Scan for the cell matching the given text and deliver its [x, y] coordinate at center. 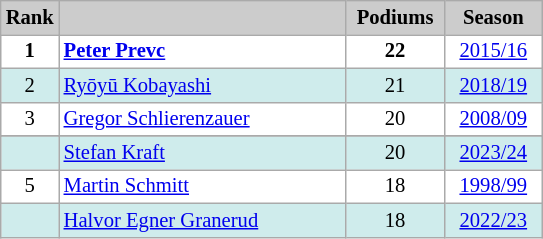
5 [30, 186]
Martin Schmitt [202, 186]
Season [493, 17]
2022/23 [493, 220]
2015/16 [493, 51]
Halvor Egner Granerud [202, 220]
2008/09 [493, 119]
Ryōyū Kobayashi [202, 85]
3 [30, 119]
Peter Prevc [202, 51]
2018/19 [493, 85]
22 [395, 51]
2023/24 [493, 153]
Podiums [395, 17]
Rank [30, 17]
21 [395, 85]
1 [30, 51]
Gregor Schlierenzauer [202, 119]
Stefan Kraft [202, 153]
2 [30, 85]
1998/99 [493, 186]
